Return the (X, Y) coordinate for the center point of the cell that contains the specified text.  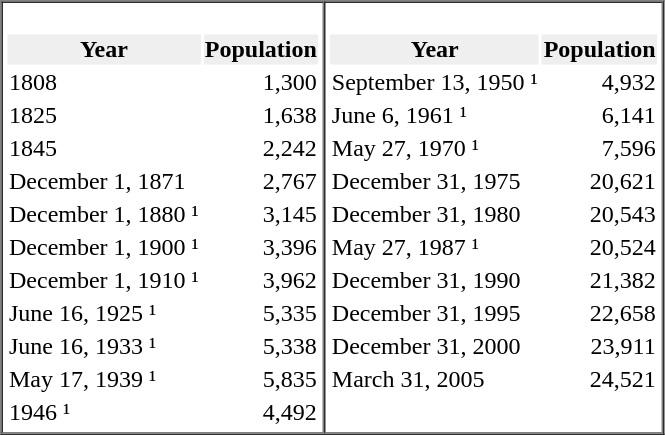
23,911 (600, 347)
December 31, 1995 (434, 313)
3,962 (260, 281)
7,596 (600, 149)
December 31, 2000 (434, 347)
5,835 (260, 379)
20,524 (600, 247)
5,338 (260, 347)
1808 (104, 83)
May 17, 1939 ¹ (104, 379)
5,335 (260, 313)
2,242 (260, 149)
2,767 (260, 181)
4,492 (260, 413)
24,521 (600, 379)
6,141 (600, 115)
22,658 (600, 313)
1845 (104, 149)
3,396 (260, 247)
May 27, 1987 ¹ (434, 247)
21,382 (600, 281)
4,932 (600, 83)
March 31, 2005 (434, 379)
December 1, 1910 ¹ (104, 281)
May 27, 1970 ¹ (434, 149)
December 31, 1990 (434, 281)
20,543 (600, 215)
December 1, 1871 (104, 181)
December 31, 1980 (434, 215)
June 6, 1961 ¹ (434, 115)
June 16, 1925 ¹ (104, 313)
1,300 (260, 83)
1825 (104, 115)
December 1, 1900 ¹ (104, 247)
3,145 (260, 215)
December 1, 1880 ¹ (104, 215)
December 31, 1975 (434, 181)
September 13, 1950 ¹ (434, 83)
1,638 (260, 115)
June 16, 1933 ¹ (104, 347)
1946 ¹ (104, 413)
20,621 (600, 181)
